Detect which cell encompasses the target text, then output its [x, y] center coordinate. 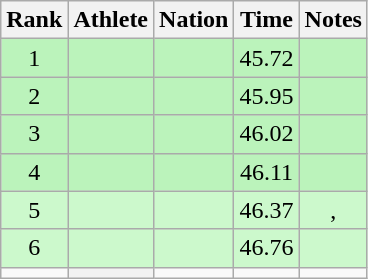
1 [34, 58]
Time [266, 20]
6 [34, 248]
46.02 [266, 134]
46.11 [266, 172]
Nation [194, 20]
45.72 [266, 58]
3 [34, 134]
45.95 [266, 96]
4 [34, 172]
46.37 [266, 210]
5 [34, 210]
Notes [333, 20]
, [333, 210]
2 [34, 96]
46.76 [266, 248]
Athlete [111, 20]
Rank [34, 20]
